Provide the (X, Y) coordinate of the cell's center where the given text is located.  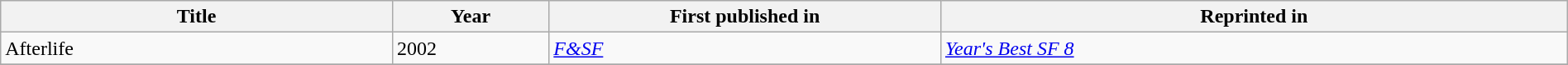
Afterlife (197, 48)
Year (470, 17)
Year's Best SF 8 (1254, 48)
Reprinted in (1254, 17)
Title (197, 17)
First published in (745, 17)
2002 (470, 48)
F&SF (745, 48)
